Provide the (x, y) coordinate of the cell's center where the given text is located.  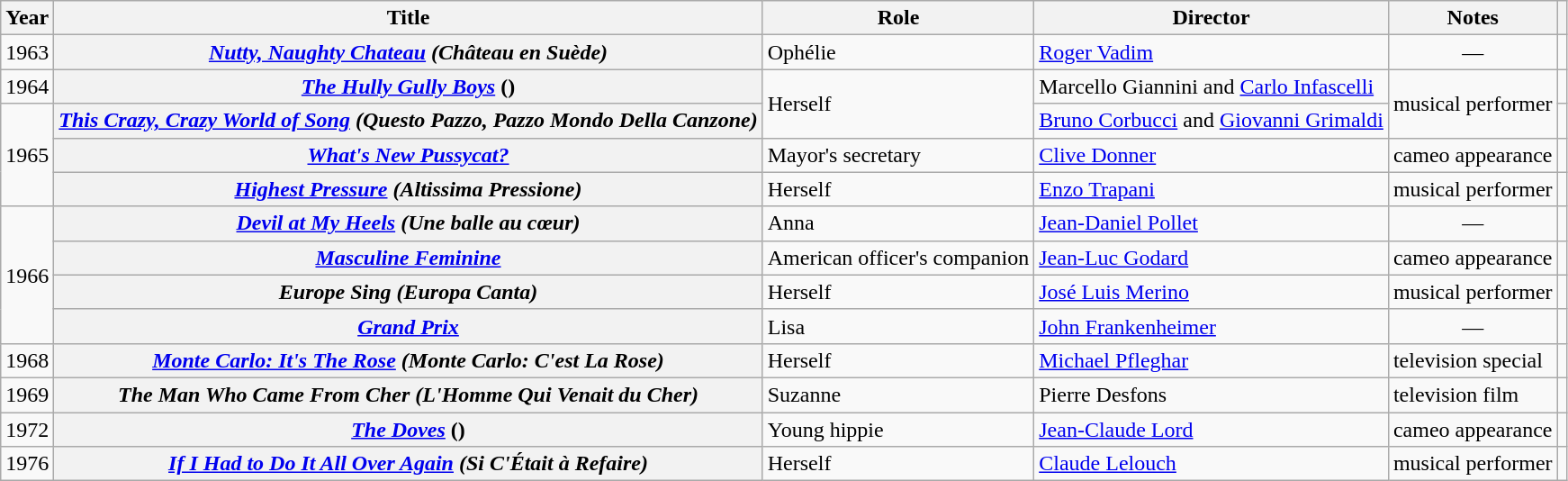
The Man Who Came From Cher (L'Homme Qui Venait du Cher) (409, 395)
Role (898, 18)
Director (1212, 18)
Nutty, Naughty Chateau (Château en Suède) (409, 52)
Jean-Claude Lord (1212, 430)
television special (1473, 360)
This Crazy, Crazy World of Song (Questo Pazzo, Pazzo Mondo Della Canzone) (409, 121)
José Luis Merino (1212, 292)
Suzanne (898, 395)
What's New Pussycat? (409, 155)
Mayor's secretary (898, 155)
Year (27, 18)
Young hippie (898, 430)
Claude Lelouch (1212, 464)
Monte Carlo: It's The Rose (Monte Carlo: C'est La Rose) (409, 360)
television film (1473, 395)
Roger Vadim (1212, 52)
1964 (27, 86)
Grand Prix (409, 326)
Michael Pfleghar (1212, 360)
Lisa (898, 326)
The Hully Gully Boys () (409, 86)
Highest Pressure (Altissima Pressione) (409, 189)
Notes (1473, 18)
Pierre Desfons (1212, 395)
1965 (27, 155)
1966 (27, 275)
Europe Sing (Europa Canta) (409, 292)
1972 (27, 430)
1963 (27, 52)
Jean-Luc Godard (1212, 258)
Enzo Trapani (1212, 189)
Ophélie (898, 52)
Marcello Giannini and Carlo Infascelli (1212, 86)
The Doves () (409, 430)
If I Had to Do It All Over Again (Si C'Était à Refaire) (409, 464)
American officer's companion (898, 258)
John Frankenheimer (1212, 326)
Masculine Feminine (409, 258)
Title (409, 18)
1969 (27, 395)
Jean-Daniel Pollet (1212, 223)
Clive Donner (1212, 155)
1976 (27, 464)
Devil at My Heels (Une balle au cœur) (409, 223)
1968 (27, 360)
Bruno Corbucci and Giovanni Grimaldi (1212, 121)
Anna (898, 223)
